Pinpoint the cell where the given text exists, returning its (x, y) midpoint coordinate. 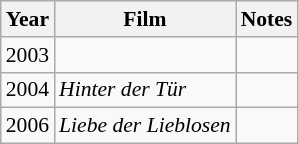
2006 (28, 126)
Film (145, 19)
Year (28, 19)
Hinter der Tür (145, 90)
2003 (28, 55)
2004 (28, 90)
Notes (267, 19)
Liebe der Lieblosen (145, 126)
